Output the (X, Y) coordinate of the center of the cell containing the given text.  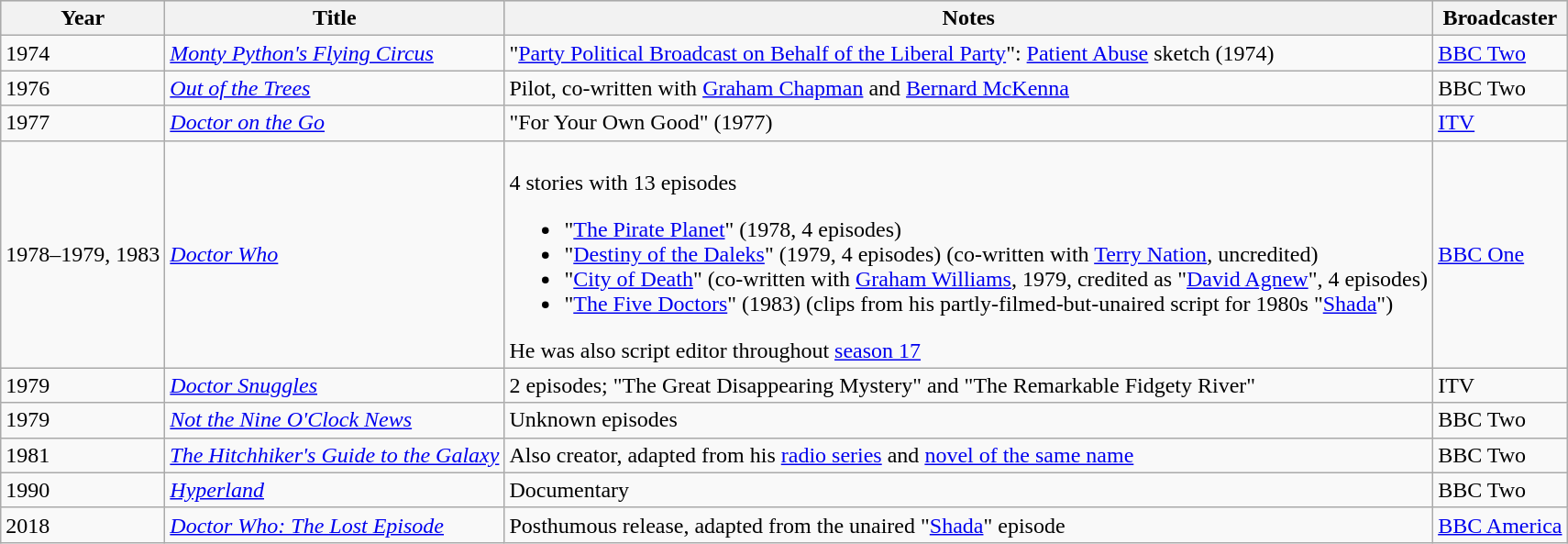
1978–1979, 1983 (83, 254)
Doctor Who (335, 254)
Documentary (968, 490)
Posthumous release, adapted from the unaired "Shada" episode (968, 525)
Hyperland (335, 490)
"Party Political Broadcast on Behalf of the Liberal Party": Patient Abuse sketch (1974) (968, 53)
Doctor on the Go (335, 123)
2018 (83, 525)
Notes (968, 18)
Out of the Trees (335, 88)
1977 (83, 123)
Doctor Who: The Lost Episode (335, 525)
Monty Python's Flying Circus (335, 53)
Pilot, co-written with Graham Chapman and Bernard McKenna (968, 88)
1981 (83, 455)
The Hitchhiker's Guide to the Galaxy (335, 455)
BBC America (1500, 525)
1974 (83, 53)
Unknown episodes (968, 420)
1976 (83, 88)
Title (335, 18)
Not the Nine O'Clock News (335, 420)
Year (83, 18)
Broadcaster (1500, 18)
BBC One (1500, 254)
"For Your Own Good" (1977) (968, 123)
1990 (83, 490)
2 episodes; "The Great Disappearing Mystery" and "The Remarkable Fidgety River" (968, 385)
Also creator, adapted from his radio series and novel of the same name (968, 455)
Doctor Snuggles (335, 385)
